Determine the (X, Y) coordinate at the center of the cell enclosing the given text.  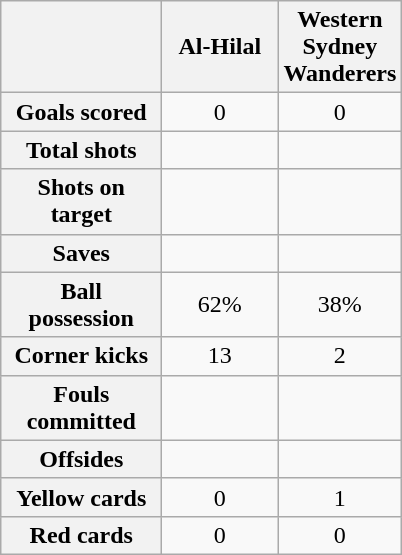
2 (340, 356)
1 (340, 497)
13 (220, 356)
Goals scored (82, 112)
Western Sydney Wanderers (340, 47)
38% (340, 304)
Corner kicks (82, 356)
Al-Hilal (220, 47)
Fouls committed (82, 408)
Saves (82, 253)
Ball possession (82, 304)
62% (220, 304)
Offsides (82, 459)
Red cards (82, 535)
Yellow cards (82, 497)
Shots on target (82, 202)
Total shots (82, 150)
